Extract the [x, y] coordinate from the center of the cell holding the provided text.  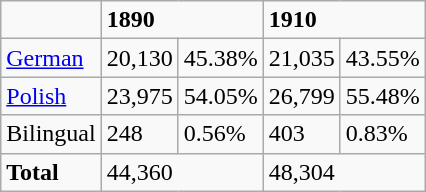
54.05% [220, 96]
43.55% [382, 58]
48,304 [344, 172]
55.48% [382, 96]
20,130 [140, 58]
1910 [344, 20]
1890 [182, 20]
403 [302, 134]
Total [51, 172]
0.56% [220, 134]
23,975 [140, 96]
21,035 [302, 58]
Bilingual [51, 134]
0.83% [382, 134]
German [51, 58]
26,799 [302, 96]
Polish [51, 96]
45.38% [220, 58]
248 [140, 134]
44,360 [182, 172]
